Return (X, Y) of the center of cell containing provided text 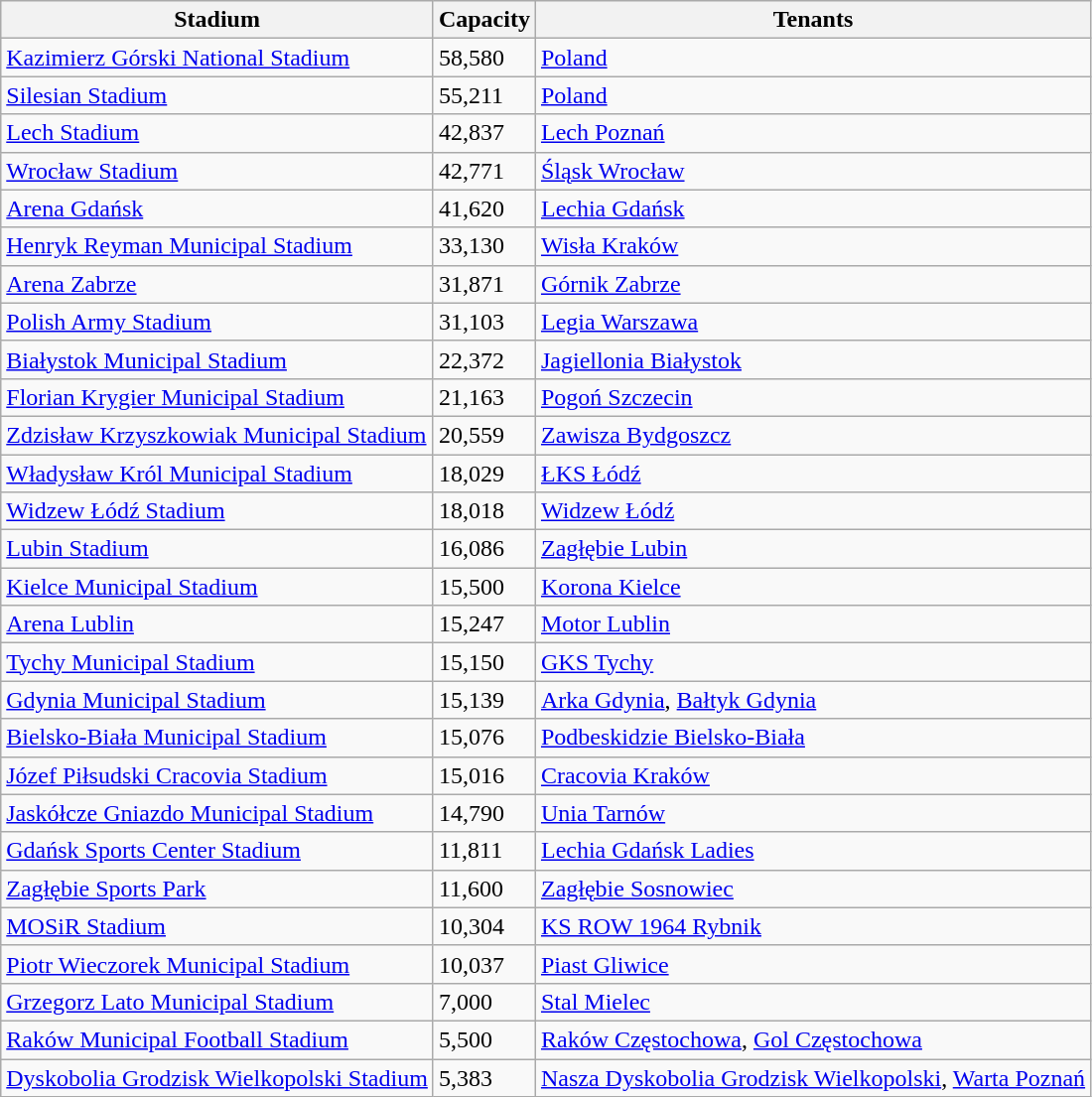
Henryk Reyman Municipal Stadium (217, 246)
Lech Stadium (217, 133)
7,000 (484, 1002)
15,150 (484, 662)
15,247 (484, 624)
Kazimierz Górski National Stadium (217, 58)
31,103 (484, 322)
Gdynia Municipal Stadium (217, 700)
Korona Kielce (812, 587)
Zawisza Bydgoszcz (812, 435)
11,600 (484, 889)
Lubin Stadium (217, 549)
Cracovia Kraków (812, 775)
21,163 (484, 397)
Zagłębie Sports Park (217, 889)
Zagłębie Lubin (812, 549)
Górnik Zabrze (812, 284)
MOSiR Stadium (217, 926)
31,871 (484, 284)
Polish Army Stadium (217, 322)
Legia Warszawa (812, 322)
20,559 (484, 435)
Stadium (217, 20)
Józef Piłsudski Cracovia Stadium (217, 775)
10,037 (484, 964)
Arena Gdańsk (217, 208)
5,500 (484, 1039)
Zdzisław Krzyszkowiak Municipal Stadium (217, 435)
Motor Lublin (812, 624)
18,018 (484, 511)
Widzew Łódź (812, 511)
15,076 (484, 738)
KS ROW 1964 Rybnik (812, 926)
15,016 (484, 775)
Śląsk Wrocław (812, 171)
16,086 (484, 549)
GKS Tychy (812, 662)
Jagiellonia Białystok (812, 359)
Jaskółcze Gniazdo Municipal Stadium (217, 813)
Zagłębie Sosnowiec (812, 889)
11,811 (484, 851)
Lech Poznań (812, 133)
Silesian Stadium (217, 95)
18,029 (484, 474)
41,620 (484, 208)
Dyskobolia Grodzisk Wielkopolski Stadium (217, 1077)
Raków Municipal Football Stadium (217, 1039)
Stal Mielec (812, 1002)
Lechia Gdańsk Ladies (812, 851)
42,837 (484, 133)
Lechia Gdańsk (812, 208)
Wrocław Stadium (217, 171)
15,139 (484, 700)
42,771 (484, 171)
Arena Zabrze (217, 284)
Pogoń Szczecin (812, 397)
Arena Lublin (217, 624)
ŁKS Łódź (812, 474)
Piast Gliwice (812, 964)
Władysław Król Municipal Stadium (217, 474)
Tenants (812, 20)
55,211 (484, 95)
Widzew Łódź Stadium (217, 511)
Capacity (484, 20)
14,790 (484, 813)
Florian Krygier Municipal Stadium (217, 397)
Grzegorz Lato Municipal Stadium (217, 1002)
33,130 (484, 246)
Kielce Municipal Stadium (217, 587)
Unia Tarnów (812, 813)
Nasza Dyskobolia Grodzisk Wielkopolski, Warta Poznań (812, 1077)
Tychy Municipal Stadium (217, 662)
5,383 (484, 1077)
58,580 (484, 58)
Raków Częstochowa, Gol Częstochowa (812, 1039)
Gdańsk Sports Center Stadium (217, 851)
10,304 (484, 926)
Piotr Wieczorek Municipal Stadium (217, 964)
Arka Gdynia, Bałtyk Gdynia (812, 700)
Bielsko-Biała Municipal Stadium (217, 738)
15,500 (484, 587)
22,372 (484, 359)
Wisła Kraków (812, 246)
Podbeskidzie Bielsko-Biała (812, 738)
Białystok Municipal Stadium (217, 359)
